Extract the [X, Y] coordinate from the center of the cell holding the provided text.  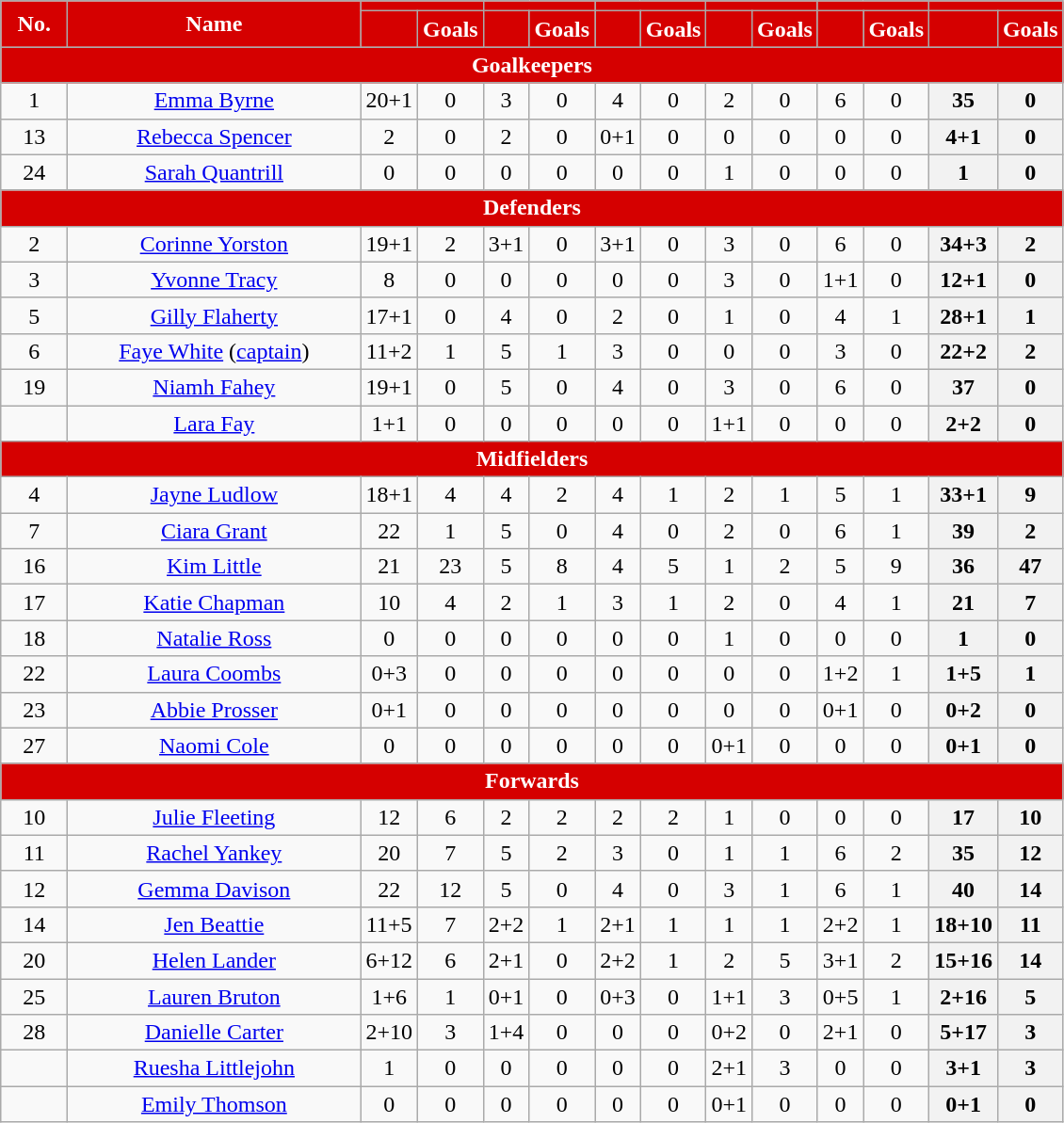
34+3 [964, 244]
Rebecca Spencer [215, 136]
Rachel Yankey [215, 853]
Ruesha Littlejohn [215, 1068]
Jen Beattie [215, 924]
Lauren Bruton [215, 997]
Katie Chapman [215, 602]
0+5 [840, 997]
33+1 [964, 495]
Forwards [532, 781]
Emily Thomson [215, 1104]
19 [34, 387]
Corinne Yorston [215, 244]
13 [34, 136]
Yvonne Tracy [215, 280]
Lara Fay [215, 423]
Sarah Quantrill [215, 172]
Jayne Ludlow [215, 495]
6+12 [390, 960]
11+2 [390, 351]
Gemma Davison [215, 889]
Abbie Prosser [215, 710]
20+1 [390, 101]
47 [1030, 567]
5+17 [964, 1033]
4+1 [964, 136]
Julie Fleeting [215, 817]
36 [964, 567]
Kim Little [215, 567]
1+6 [390, 997]
1+5 [964, 674]
Defenders [532, 208]
2+10 [390, 1033]
24 [34, 172]
18 [34, 638]
28 [34, 1033]
Name [215, 24]
40 [964, 889]
Emma Byrne [215, 101]
28+1 [964, 315]
Gilly Flaherty [215, 315]
15+16 [964, 960]
16 [34, 567]
37 [964, 387]
1+2 [840, 674]
Faye White (captain) [215, 351]
27 [34, 746]
18+10 [964, 924]
Laura Coombs [215, 674]
25 [34, 997]
Danielle Carter [215, 1033]
1+4 [507, 1033]
22+2 [964, 351]
Niamh Fahey [215, 387]
Helen Lander [215, 960]
17+1 [390, 315]
Midfielders [532, 459]
39 [964, 531]
No. [34, 24]
12+1 [964, 280]
Ciara Grant [215, 531]
Goalkeepers [532, 65]
11+5 [390, 924]
2+16 [964, 997]
18+1 [390, 495]
Naomi Cole [215, 746]
Natalie Ross [215, 638]
